Return (X, Y) of the center of cell containing provided text 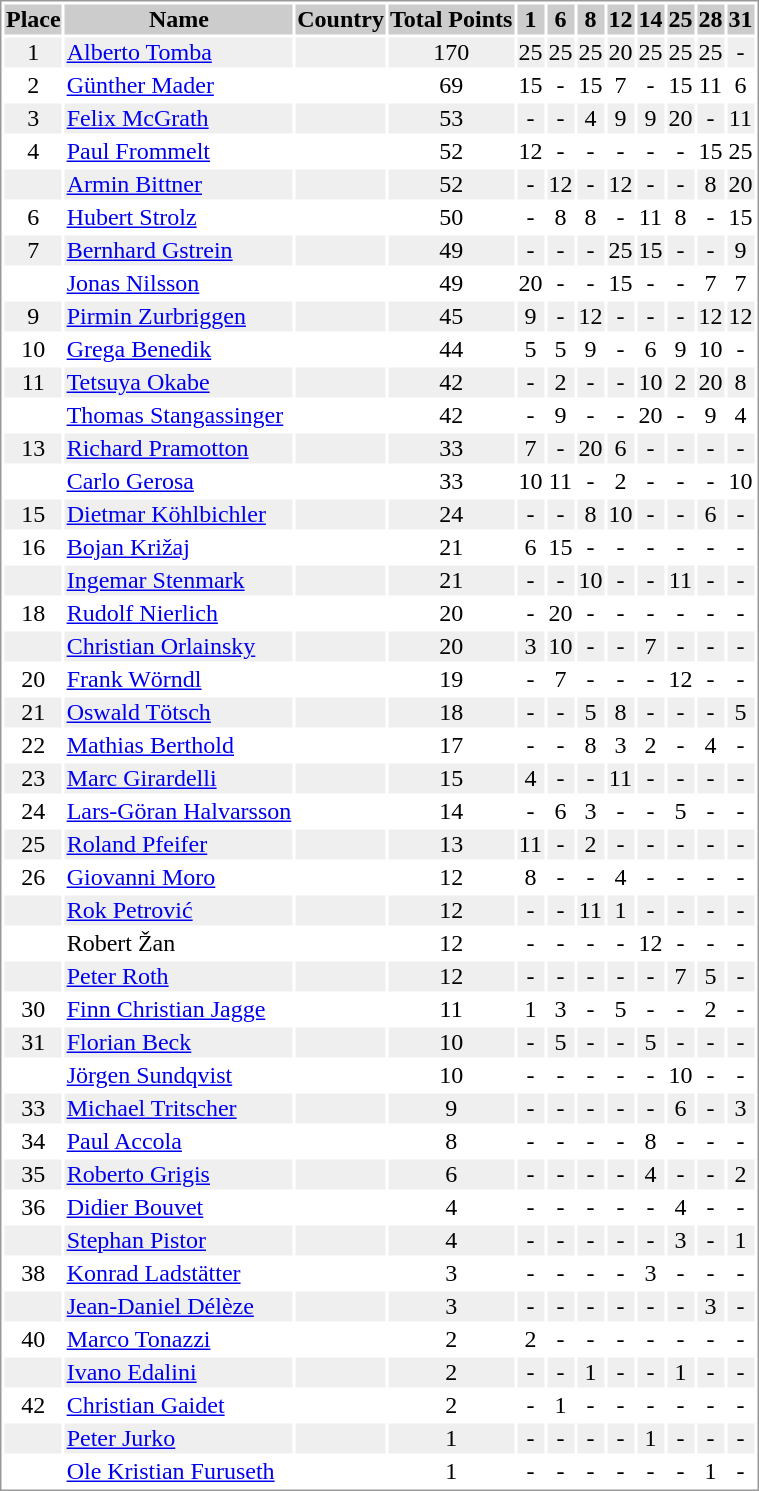
Stephan Pistor (179, 1241)
Lars-Göran Halvarsson (179, 811)
Mathias Berthold (179, 745)
40 (33, 1339)
Ingemar Stenmark (179, 581)
Alberto Tomba (179, 53)
69 (450, 85)
Christian Orlainsky (179, 647)
170 (450, 53)
Grega Benedik (179, 349)
Roberto Grigis (179, 1175)
Richard Pramotton (179, 449)
Place (33, 19)
Thomas Stangassinger (179, 415)
Christian Gaidet (179, 1405)
Marco Tonazzi (179, 1339)
45 (450, 317)
16 (33, 547)
Dietmar Köhlbichler (179, 515)
Felix McGrath (179, 119)
Frank Wörndl (179, 679)
Country (341, 19)
Günther Mader (179, 85)
26 (33, 877)
Roland Pfeifer (179, 845)
Bernhard Gstrein (179, 251)
Jonas Nilsson (179, 283)
30 (33, 1009)
Oswald Tötsch (179, 713)
Total Points (450, 19)
50 (450, 217)
28 (710, 19)
38 (33, 1273)
Peter Jurko (179, 1439)
Robert Žan (179, 943)
Ole Kristian Furuseth (179, 1471)
44 (450, 349)
34 (33, 1141)
Name (179, 19)
Rok Petrović (179, 911)
Tetsuya Okabe (179, 383)
53 (450, 119)
Jörgen Sundqvist (179, 1075)
Peter Roth (179, 977)
Jean-Daniel Délèze (179, 1307)
Rudolf Nierlich (179, 613)
22 (33, 745)
Hubert Strolz (179, 217)
Pirmin Zurbriggen (179, 317)
Didier Bouvet (179, 1207)
17 (450, 745)
Paul Frommelt (179, 151)
Ivano Edalini (179, 1373)
Armin Bittner (179, 185)
Florian Beck (179, 1043)
Bojan Križaj (179, 547)
23 (33, 779)
Carlo Gerosa (179, 481)
36 (33, 1207)
Konrad Ladstätter (179, 1273)
19 (450, 679)
Giovanni Moro (179, 877)
Finn Christian Jagge (179, 1009)
Paul Accola (179, 1141)
Michael Tritscher (179, 1109)
35 (33, 1175)
Marc Girardelli (179, 779)
